Search for the cell housing the specified text and yield its [x, y] center coordinate. 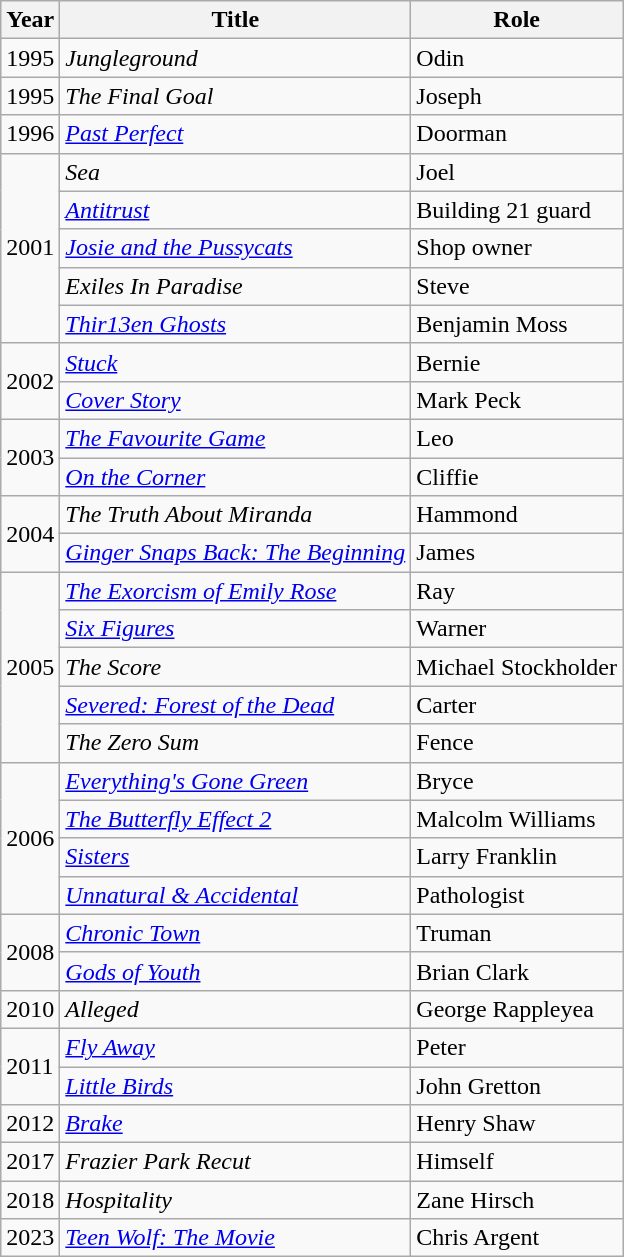
Cliffie [517, 477]
Joel [517, 172]
George Rappleyea [517, 1009]
2023 [30, 1238]
Hospitality [236, 1200]
Severed: Forest of the Dead [236, 705]
Gods of Youth [236, 971]
Exiles In Paradise [236, 286]
Chris Argent [517, 1238]
Steve [517, 286]
Brake [236, 1124]
2008 [30, 952]
Ginger Snaps Back: The Beginning [236, 553]
Doorman [517, 134]
The Score [236, 667]
Larry Franklin [517, 857]
Hammond [517, 515]
Ray [517, 591]
Chronic Town [236, 933]
Stuck [236, 362]
Cover Story [236, 400]
Malcolm Williams [517, 819]
2017 [30, 1162]
Bernie [517, 362]
The Butterfly Effect 2 [236, 819]
Unnatural & Accidental [236, 895]
2006 [30, 838]
2010 [30, 1009]
Thir13en Ghosts [236, 324]
James [517, 553]
Leo [517, 438]
Zane Hirsch [517, 1200]
The Favourite Game [236, 438]
2012 [30, 1124]
Fly Away [236, 1047]
Himself [517, 1162]
The Zero Sum [236, 743]
2018 [30, 1200]
On the Corner [236, 477]
Bryce [517, 781]
Sisters [236, 857]
Joseph [517, 96]
2002 [30, 381]
Jungleground [236, 58]
Sea [236, 172]
Benjamin Moss [517, 324]
Teen Wolf: The Movie [236, 1238]
Year [30, 20]
The Truth About Miranda [236, 515]
Fence [517, 743]
Six Figures [236, 629]
Frazier Park Recut [236, 1162]
Mark Peck [517, 400]
Title [236, 20]
Odin [517, 58]
The Final Goal [236, 96]
2011 [30, 1066]
Carter [517, 705]
Michael Stockholder [517, 667]
Peter [517, 1047]
Brian Clark [517, 971]
2005 [30, 667]
Shop owner [517, 248]
Antitrust [236, 210]
2004 [30, 534]
Little Birds [236, 1085]
Henry Shaw [517, 1124]
Truman [517, 933]
Building 21 guard [517, 210]
2003 [30, 457]
Warner [517, 629]
Josie and the Pussycats [236, 248]
Role [517, 20]
The Exorcism of Emily Rose [236, 591]
1996 [30, 134]
John Gretton [517, 1085]
Everything's Gone Green [236, 781]
Past Perfect [236, 134]
Alleged [236, 1009]
Pathologist [517, 895]
2001 [30, 248]
